Search for the cell housing the specified text and yield its (x, y) center coordinate. 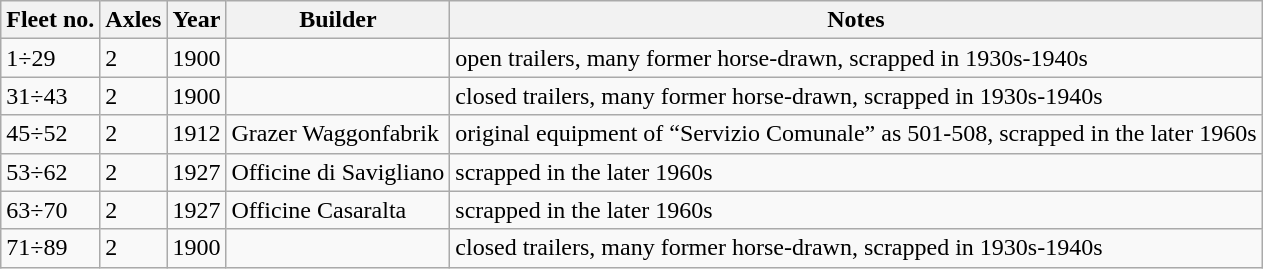
original equipment of “Servizio Comunale” as 501-508, scrapped in the later 1960s (856, 134)
Fleet no. (50, 20)
Grazer Waggonfabrik (338, 134)
53÷62 (50, 172)
open trailers, many former horse-drawn, scrapped in 1930s-1940s (856, 58)
Notes (856, 20)
Officine Casaralta (338, 210)
Officine di Savigliano (338, 172)
Axles (134, 20)
63÷70 (50, 210)
Builder (338, 20)
31÷43 (50, 96)
1912 (196, 134)
71÷89 (50, 248)
45÷52 (50, 134)
1÷29 (50, 58)
Year (196, 20)
